Find where the given text appears and provide that cell's center as [x, y] coordinate. 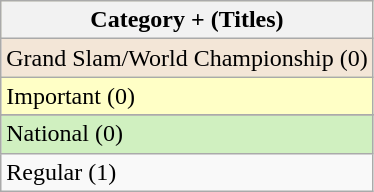
Important (0) [187, 96]
Regular (1) [187, 172]
Grand Slam/World Championship (0) [187, 58]
Category + (Titles) [187, 20]
National (0) [187, 134]
